Detect which cell encompasses the target text, then output its (X, Y) center coordinate. 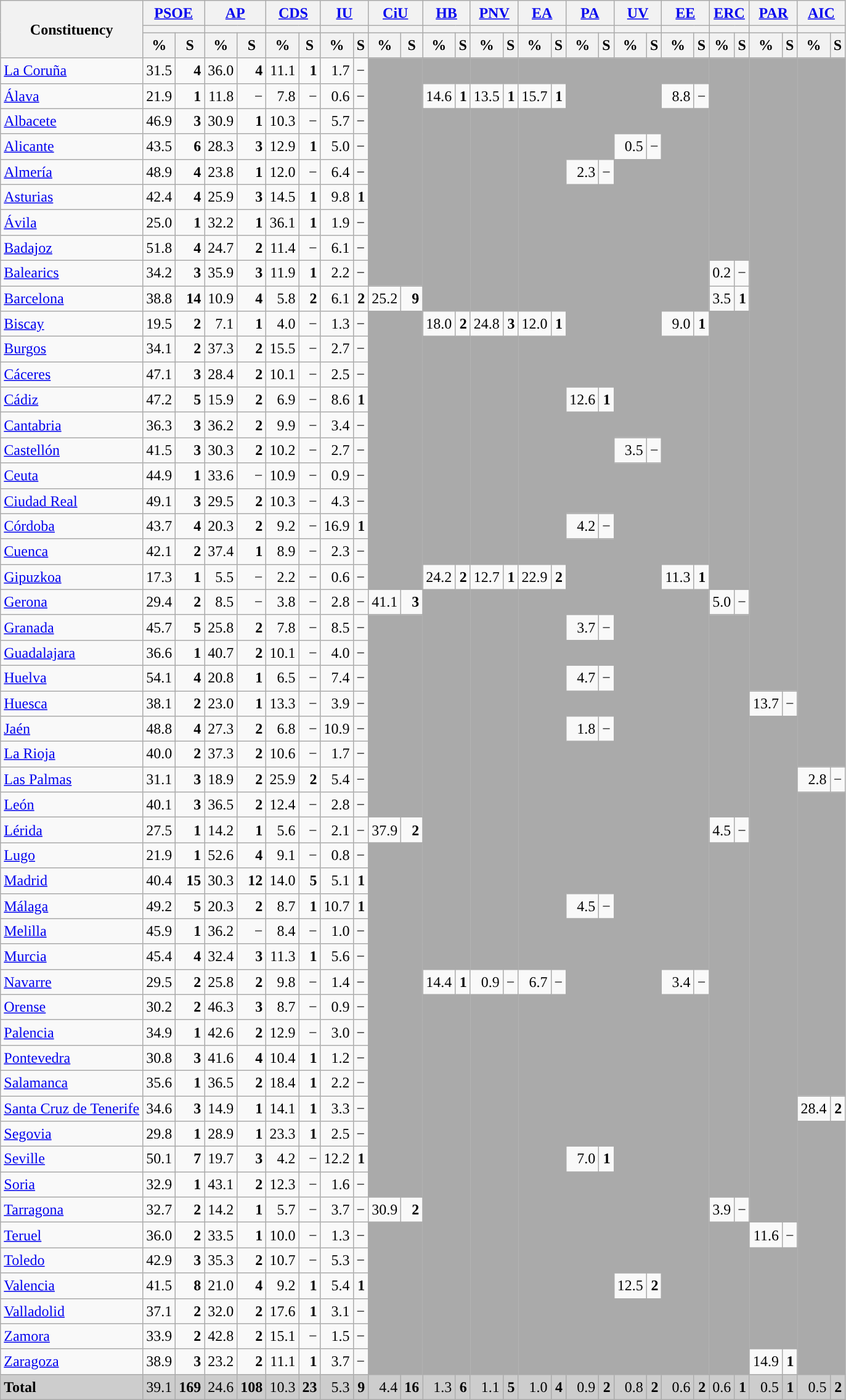
Granada (71, 628)
Alicante (71, 147)
Ávila (71, 222)
Córdoba (71, 526)
UV (638, 14)
42.8 (221, 1337)
32.2 (221, 222)
3.3 (336, 1108)
PAR (773, 14)
8.8 (678, 96)
108 (251, 1387)
Cantabria (71, 425)
51.8 (159, 248)
PSOE (174, 14)
40.1 (159, 805)
48.9 (159, 171)
Biscay (71, 324)
23.8 (221, 171)
Huelva (71, 678)
23.2 (221, 1361)
Teruel (71, 1235)
4.3 (336, 501)
36.1 (282, 222)
39.1 (159, 1387)
23.0 (221, 703)
30.2 (159, 1007)
2.1 (336, 830)
32.4 (221, 957)
33.5 (221, 1235)
La Coruña (71, 70)
49.2 (159, 906)
10.6 (282, 755)
Cuenca (71, 551)
15.5 (282, 349)
10.2 (282, 450)
Tarragona (71, 1210)
8.9 (282, 551)
36.3 (159, 425)
24.8 (487, 324)
12 (251, 880)
Gipuzkoa (71, 577)
27.3 (221, 729)
44.9 (159, 476)
17.3 (159, 577)
29.4 (159, 602)
14.0 (282, 880)
14.1 (282, 1108)
37.4 (221, 551)
Cádiz (71, 399)
Melilla (71, 931)
Burgos (71, 349)
25.2 (384, 298)
Seville (71, 1159)
43.7 (159, 526)
PA (590, 14)
6.9 (282, 399)
Balearics (71, 272)
8 (190, 1286)
6.5 (282, 678)
45.7 (159, 628)
3.1 (336, 1311)
32.0 (221, 1311)
Lugo (71, 856)
31.5 (159, 70)
13.5 (487, 96)
16 (412, 1387)
47.2 (159, 399)
Pontevedra (71, 1058)
Segovia (71, 1134)
19.7 (221, 1159)
León (71, 805)
7.4 (336, 678)
43.5 (159, 147)
33.9 (159, 1337)
42.9 (159, 1260)
14 (190, 298)
9.9 (282, 425)
35.6 (159, 1083)
ERC (730, 14)
32.9 (159, 1185)
38.9 (159, 1361)
Orense (71, 1007)
1.9 (336, 222)
Palencia (71, 1032)
54.1 (159, 678)
38.8 (159, 298)
47.1 (159, 375)
Guadalajara (71, 652)
AP (235, 14)
41.1 (384, 602)
11.4 (282, 248)
19.5 (159, 324)
28.3 (221, 147)
29.8 (159, 1134)
43.1 (221, 1185)
40.0 (159, 755)
9.1 (282, 856)
49.1 (159, 501)
18.4 (282, 1083)
45.4 (159, 957)
6.7 (535, 981)
11.8 (221, 96)
1.1 (487, 1387)
15.7 (535, 96)
30.8 (159, 1058)
6.8 (282, 729)
Álava (71, 96)
3.0 (336, 1032)
Murcia (71, 957)
1.4 (336, 981)
3.8 (282, 602)
0.2 (722, 272)
Zamora (71, 1337)
AIC (821, 14)
15 (190, 880)
Gerona (71, 602)
42.1 (159, 551)
IU (344, 14)
33.6 (221, 476)
13.3 (282, 703)
Jaén (71, 729)
12.3 (282, 1185)
169 (190, 1387)
21.0 (221, 1286)
37.1 (159, 1311)
1.5 (336, 1337)
37.9 (384, 830)
Lérida (71, 830)
Cáceres (71, 375)
12.6 (583, 399)
12.2 (336, 1159)
34.2 (159, 272)
13.7 (765, 703)
6.4 (336, 171)
Castellón (71, 450)
46.9 (159, 121)
12.4 (282, 805)
Valladolid (71, 1311)
5.5 (221, 577)
Total (71, 1387)
Navarre (71, 981)
EE (685, 14)
11.6 (765, 1235)
45.9 (159, 931)
7.1 (221, 324)
1.2 (336, 1058)
8.6 (336, 399)
Ciudad Real (71, 501)
11.9 (282, 272)
Badajoz (71, 248)
24.2 (439, 577)
41.6 (221, 1058)
18.9 (221, 779)
12.5 (630, 1286)
52.6 (221, 856)
12.7 (487, 577)
50.1 (159, 1159)
36.6 (159, 652)
Soria (71, 1185)
Ceuta (71, 476)
25.0 (159, 222)
46.3 (221, 1007)
10.4 (282, 1058)
Zaragoza (71, 1361)
27.5 (159, 830)
24.7 (221, 248)
28.9 (221, 1134)
HB (446, 14)
1.6 (336, 1185)
4.7 (583, 678)
Madrid (71, 880)
Santa Cruz de Tenerife (71, 1108)
8.4 (282, 931)
10.0 (282, 1235)
Valencia (71, 1286)
PNV (494, 14)
22.9 (535, 577)
4.4 (384, 1387)
7 (190, 1159)
34.1 (159, 349)
23.3 (282, 1134)
Asturias (71, 197)
15.1 (282, 1337)
14.6 (439, 96)
14.4 (439, 981)
Constituency (71, 30)
7.0 (583, 1159)
35.9 (221, 272)
23 (309, 1387)
31.1 (159, 779)
32.7 (159, 1210)
16.9 (336, 526)
Albacete (71, 121)
34.6 (159, 1108)
42.6 (221, 1032)
14.5 (282, 197)
42.4 (159, 197)
17.6 (282, 1311)
Toledo (71, 1260)
Almería (71, 171)
24.6 (221, 1387)
20.8 (221, 678)
EA (542, 14)
CiU (396, 14)
48.8 (159, 729)
5.8 (282, 298)
La Rioja (71, 755)
Huesca (71, 703)
Las Palmas (71, 779)
15.9 (221, 399)
34.9 (159, 1032)
5.1 (336, 880)
1.8 (583, 729)
40.4 (159, 880)
40.7 (221, 652)
38.1 (159, 703)
CDS (293, 14)
Barcelona (71, 298)
Málaga (71, 906)
35.3 (221, 1260)
Salamanca (71, 1083)
9.0 (678, 324)
18.0 (439, 324)
